For the text-containing cell, return its midpoint in (X, Y) coordinate format. 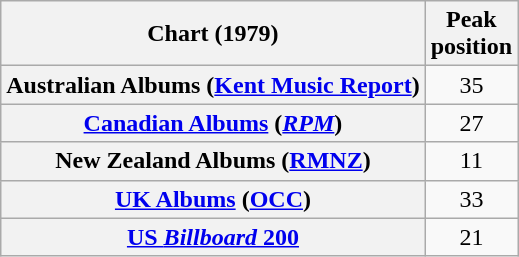
21 (471, 237)
Chart (1979) (213, 34)
33 (471, 199)
35 (471, 85)
New Zealand Albums (RMNZ) (213, 161)
Canadian Albums (RPM) (213, 123)
11 (471, 161)
27 (471, 123)
Australian Albums (Kent Music Report) (213, 85)
Peakposition (471, 34)
US Billboard 200 (213, 237)
UK Albums (OCC) (213, 199)
